Identify which cell holds the provided text, then report its [X, Y] central coordinate. 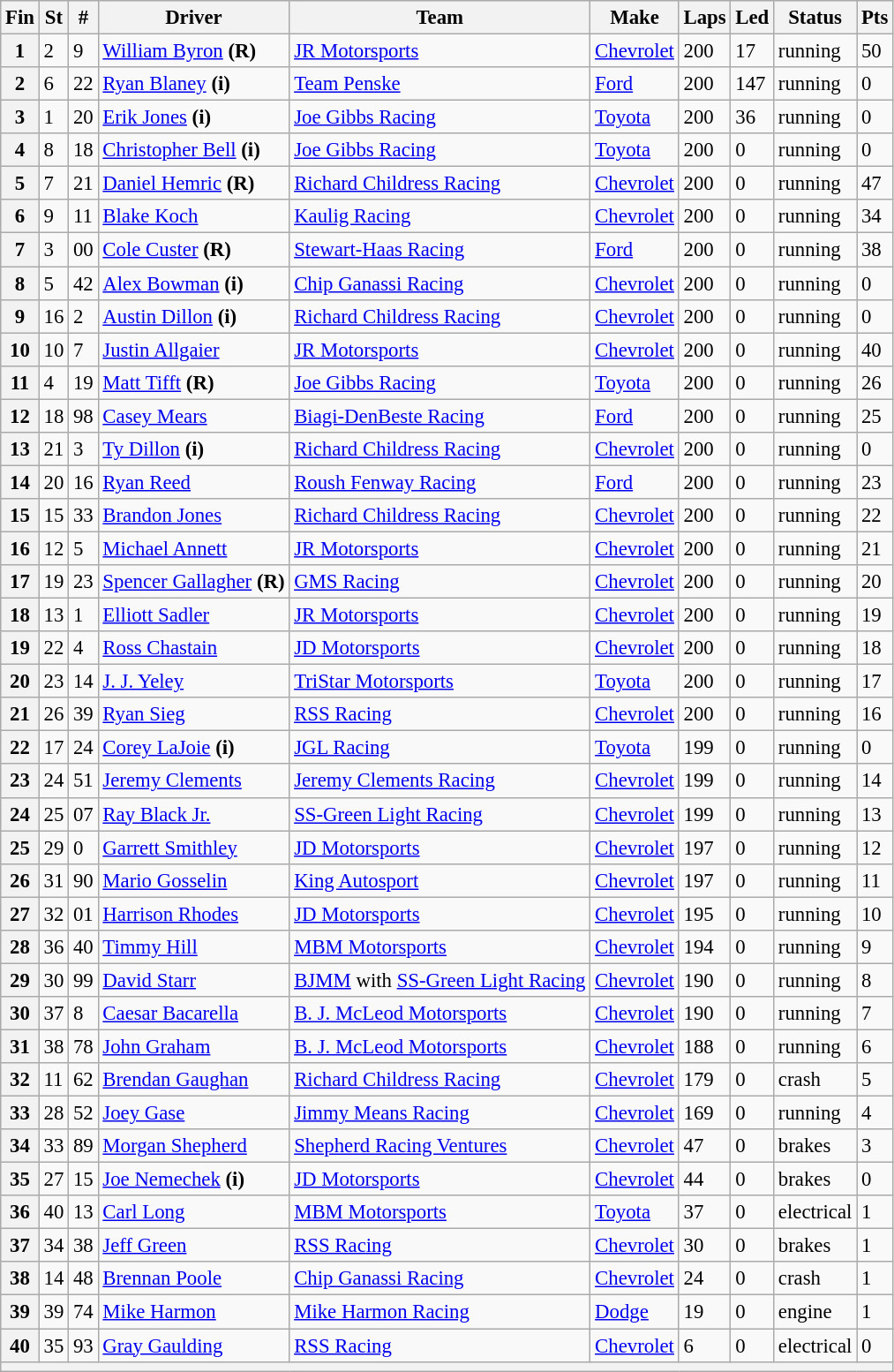
BJMM with SS-Green Light Racing [439, 980]
50 [875, 51]
SS-Green Light Racing [439, 814]
Kaulig Racing [439, 216]
Christopher Bell (i) [194, 150]
62 [83, 1080]
# [83, 18]
Roush Fenway Racing [439, 482]
48 [83, 1279]
Jimmy Means Racing [439, 1113]
Justin Allgaier [194, 350]
169 [704, 1113]
Jeremy Clements Racing [439, 781]
Casey Mears [194, 416]
89 [83, 1146]
King Autosport [439, 880]
Led [752, 18]
195 [704, 914]
188 [704, 1046]
90 [83, 880]
Make [635, 18]
Stewart-Haas Racing [439, 250]
Gray Gaulding [194, 1346]
Mike Harmon Racing [439, 1312]
Erik Jones (i) [194, 117]
Driver [194, 18]
99 [83, 980]
Mike Harmon [194, 1312]
Mario Gosselin [194, 880]
44 [704, 1180]
179 [704, 1080]
Carl Long [194, 1212]
Ryan Sieg [194, 714]
74 [83, 1312]
07 [83, 814]
01 [83, 914]
Spencer Gallagher (R) [194, 582]
51 [83, 781]
98 [83, 416]
Biagi-DenBeste Racing [439, 416]
42 [83, 283]
engine [815, 1312]
Elliott Sadler [194, 615]
Daniel Hemric (R) [194, 184]
Timmy Hill [194, 947]
Michael Annett [194, 548]
52 [83, 1113]
St [53, 18]
Garrett Smithley [194, 848]
Austin Dillon (i) [194, 316]
Joe Nemechek (i) [194, 1180]
Jeff Green [194, 1246]
Harrison Rhodes [194, 914]
Status [815, 18]
Brennan Poole [194, 1279]
Matt Tifft (R) [194, 382]
00 [83, 250]
Laps [704, 18]
194 [704, 947]
Ryan Reed [194, 482]
147 [752, 84]
David Starr [194, 980]
Ryan Blaney (i) [194, 84]
Jeremy Clements [194, 781]
Morgan Shepherd [194, 1146]
Ty Dillon (i) [194, 449]
Fin [20, 18]
TriStar Motorsports [439, 682]
John Graham [194, 1046]
Ray Black Jr. [194, 814]
Shepherd Racing Ventures [439, 1146]
Cole Custer (R) [194, 250]
93 [83, 1346]
William Byron (R) [194, 51]
Blake Koch [194, 216]
78 [83, 1046]
Brandon Jones [194, 516]
JGL Racing [439, 748]
Team [439, 18]
Alex Bowman (i) [194, 283]
Pts [875, 18]
Corey LaJoie (i) [194, 748]
Joey Gase [194, 1113]
Dodge [635, 1312]
Brendan Gaughan [194, 1080]
Team Penske [439, 84]
Ross Chastain [194, 648]
GMS Racing [439, 582]
J. J. Yeley [194, 682]
Caesar Bacarella [194, 1014]
